Provide the [x, y] coordinate of the cell's center where the given text is located.  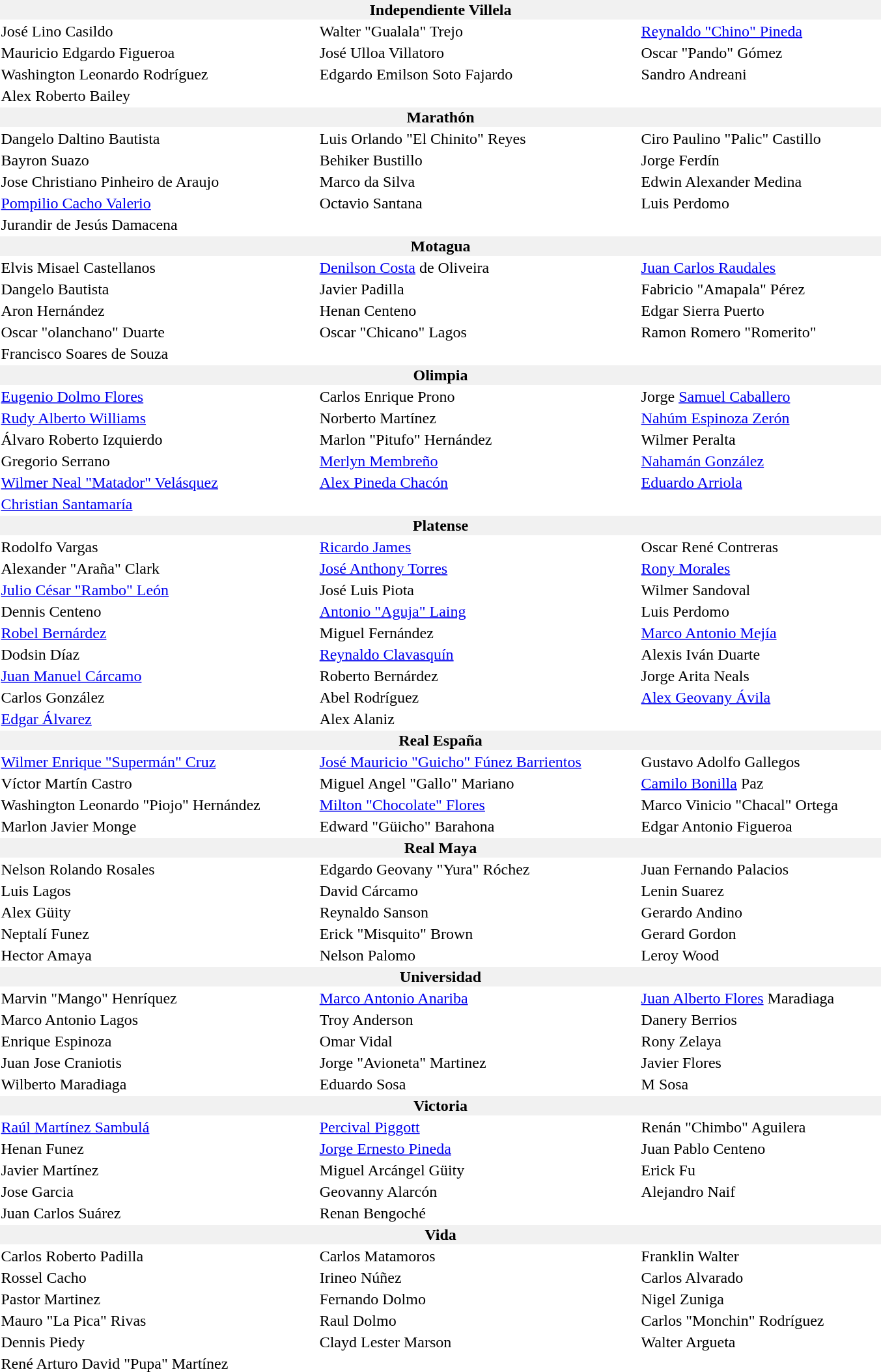
Rony Morales [761, 568]
Luis Lagos [158, 891]
José Ulloa Villatoro [478, 53]
Pompilio Cacho Valerio [158, 203]
Abel Rodríguez [478, 697]
Behiker Bustillo [478, 160]
Miguel Angel "Gallo" Mariano [478, 783]
Wilmer Neal "Matador" Velásquez [158, 483]
Gustavo Adolfo Gallegos [761, 762]
Edward "Güicho" Barahona [478, 826]
Rudy Alberto Williams [158, 418]
Percival Piggott [478, 1127]
M Sosa [761, 1084]
Javier Flores [761, 1063]
Oscar René Contreras [761, 547]
Walter Argueta [761, 1342]
Octavio Santana [478, 203]
David Cárcamo [478, 891]
Edgar Sierra Puerto [761, 311]
Álvaro Roberto Izquierdo [158, 440]
Victoria [440, 1106]
Jurandir de Jesús Damacena [158, 225]
Real Maya [440, 848]
Leroy Wood [761, 955]
Jose Garcia [158, 1192]
Reynaldo Clavasquín [478, 654]
Gerardo Andino [761, 912]
Antonio "Aguja" Laing [478, 611]
Irineo Núñez [478, 1278]
Rony Zelaya [761, 1041]
Juan Alberto Flores Maradiaga [761, 998]
Alex Alaniz [478, 719]
Edgar Antonio Figueroa [761, 826]
Javier Padilla [478, 289]
Juan Carlos Raudales [761, 268]
Roberto Bernárdez [478, 676]
Marco Vinicio "Chacal" Ortega [761, 805]
José Lino Casildo [158, 31]
Juan Manuel Cárcamo [158, 676]
Lenin Suarez [761, 891]
Jorge Arita Neals [761, 676]
Alex Roberto Bailey [158, 96]
Merlyn Membreño [478, 461]
Rodolfo Vargas [158, 547]
Víctor Martín Castro [158, 783]
Juan Carlos Suárez [158, 1213]
Jorge "Avioneta" Martinez [478, 1063]
Wilberto Maradiaga [158, 1084]
Eugenio Dolmo Flores [158, 397]
Mauricio Edgardo Figueroa [158, 53]
Dennis Centeno [158, 611]
Marlon "Pitufo" Hernández [478, 440]
Universidad [440, 977]
Alex Geovany Ávila [761, 697]
Wilmer Peralta [761, 440]
Javier Martínez [158, 1170]
Ramon Romero "Romerito" [761, 332]
Wilmer Enrique "Supermán" Cruz [158, 762]
Nahamán González [761, 461]
Henan Funez [158, 1149]
Gregorio Serrano [158, 461]
Washington Leonardo Rodríguez [158, 74]
Dangelo Bautista [158, 289]
Robel Bernárdez [158, 633]
Edwin Alexander Medina [761, 182]
Julio César "Rambo" León [158, 590]
Renan Bengoché [478, 1213]
Raúl Martínez Sambulá [158, 1127]
José Mauricio "Guicho" Fúnez Barrientos [478, 762]
Jorge Ferdín [761, 160]
Erick Fu [761, 1170]
Nelson Rolando Rosales [158, 869]
Aron Hernández [158, 311]
Carlos Alvarado [761, 1278]
Juan Fernando Palacios [761, 869]
Alex Pineda Chacón [478, 483]
José Luis Piota [478, 590]
Rossel Cacho [158, 1278]
Ciro Paulino "Palic" Castillo [761, 139]
Dodsin Díaz [158, 654]
Troy Anderson [478, 1020]
Carlos González [158, 697]
Nahúm Espinoza Zerón [761, 418]
Carlos Enrique Prono [478, 397]
Marco da Silva [478, 182]
Ricardo James [478, 547]
Christian Santamaría [158, 504]
Juan Jose Craniotis [158, 1063]
Neptalí Funez [158, 934]
Raul Dolmo [478, 1321]
Reynaldo Sanson [478, 912]
Marvin "Mango" Henríquez [158, 998]
Henan Centeno [478, 311]
Nelson Palomo [478, 955]
Edgardo Emilson Soto Fajardo [478, 74]
Independiente Villela [440, 10]
Reynaldo "Chino" Pineda [761, 31]
Carlos "Monchin" Rodríguez [761, 1321]
Francisco Soares de Souza [158, 354]
Gerard Gordon [761, 934]
Geovanny Alarcón [478, 1192]
Pastor Martinez [158, 1299]
Sandro Andreani [761, 74]
Denilson Costa de Oliveira [478, 268]
Dangelo Daltino Bautista [158, 139]
Walter "Gualala" Trejo [478, 31]
Eduardo Arriola [761, 483]
Marathón [440, 117]
Edgar Álvarez [158, 719]
Juan Pablo Centeno [761, 1149]
Nigel Zuniga [761, 1299]
Erick "Misquito" Brown [478, 934]
Jorge Ernesto Pineda [478, 1149]
Marco Antonio Mejía [761, 633]
Carlos Roberto Padilla [158, 1256]
Jorge Samuel Caballero [761, 397]
Oscar "Chicano" Lagos [478, 332]
Olimpia [440, 375]
Mauro "La Pica" Rivas [158, 1321]
Platense [440, 525]
Carlos Matamoros [478, 1256]
Danery Berrios [761, 1020]
Fernando Dolmo [478, 1299]
Marlon Javier Monge [158, 826]
Wilmer Sandoval [761, 590]
Renán "Chimbo" Aguilera [761, 1127]
Alejandro Naif [761, 1192]
Motagua [440, 246]
Alexis Iván Duarte [761, 654]
Franklin Walter [761, 1256]
Omar Vidal [478, 1041]
Miguel Arcángel Güity [478, 1170]
Dennis Piedy [158, 1342]
Oscar "Pando" Gómez [761, 53]
José Anthony Torres [478, 568]
Enrique Espinoza [158, 1041]
Luis Orlando "El Chinito" Reyes [478, 139]
Bayron Suazo [158, 160]
Eduardo Sosa [478, 1084]
Norberto Martínez [478, 418]
Fabricio "Amapala" Pérez [761, 289]
Clayd Lester Marson [478, 1342]
Camilo Bonilla Paz [761, 783]
Miguel Fernández [478, 633]
Edgardo Geovany "Yura" Róchez [478, 869]
Washington Leonardo "Piojo" Hernández [158, 805]
Vida [440, 1235]
Elvis Misael Castellanos [158, 268]
Marco Antonio Anariba [478, 998]
Hector Amaya [158, 955]
Jose Christiano Pinheiro de Araujo [158, 182]
Oscar "olanchano" Duarte [158, 332]
Alex Güity [158, 912]
Real España [440, 740]
Marco Antonio Lagos [158, 1020]
Milton "Chocolate" Flores [478, 805]
Alexander "Araña" Clark [158, 568]
